Find where the given text appears and provide that cell's center as (X, Y) coordinate. 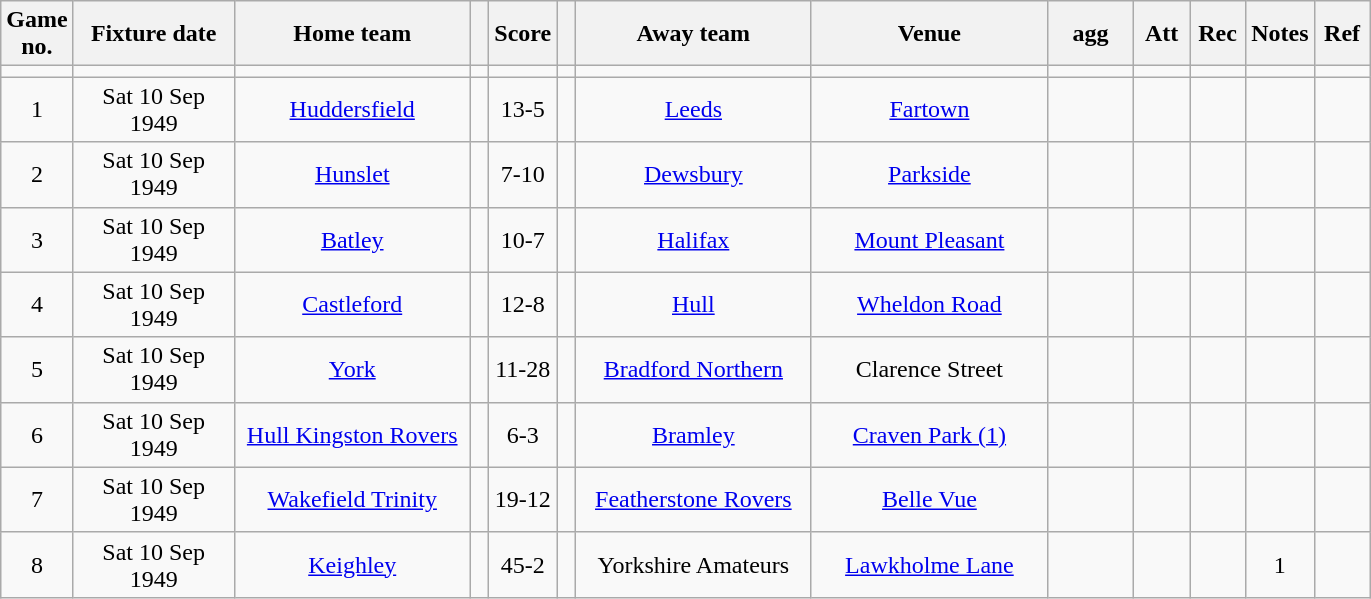
Home team (352, 34)
Fartown (929, 110)
Bradford Northern (693, 370)
8 (37, 564)
Lawkholme Lane (929, 564)
13-5 (523, 110)
Hull (693, 304)
Keighley (352, 564)
Hull Kingston Rovers (352, 434)
Game no. (37, 34)
45-2 (523, 564)
Notes (1280, 34)
agg (1090, 34)
Craven Park (1) (929, 434)
7-10 (523, 174)
19-12 (523, 500)
Rec (1218, 34)
Bramley (693, 434)
6 (37, 434)
Ref (1342, 34)
12-8 (523, 304)
Halifax (693, 240)
Wakefield Trinity (352, 500)
6-3 (523, 434)
Mount Pleasant (929, 240)
Huddersfield (352, 110)
Score (523, 34)
Venue (929, 34)
Clarence Street (929, 370)
3 (37, 240)
7 (37, 500)
Leeds (693, 110)
Away team (693, 34)
5 (37, 370)
Parkside (929, 174)
Featherstone Rovers (693, 500)
Yorkshire Amateurs (693, 564)
Batley (352, 240)
Castleford (352, 304)
Fixture date (154, 34)
4 (37, 304)
Hunslet (352, 174)
Wheldon Road (929, 304)
Dewsbury (693, 174)
11-28 (523, 370)
2 (37, 174)
10-7 (523, 240)
Belle Vue (929, 500)
York (352, 370)
Att (1162, 34)
